Find where the given text appears and provide that cell's center as [x, y] coordinate. 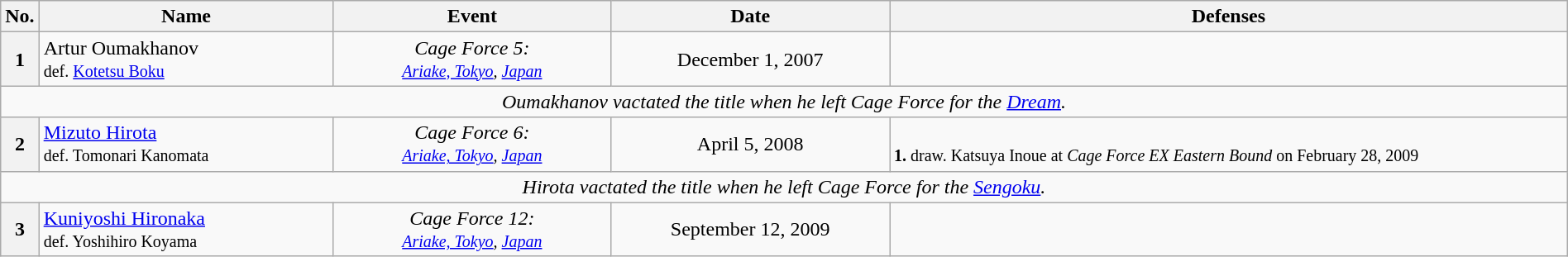
Cage Force 12:Ariake, Tokyo, Japan [472, 230]
December 1, 2007 [751, 59]
April 5, 2008 [751, 144]
Event [472, 17]
1 [20, 59]
Oumakhanov vactated the title when he left Cage Force for the Dream. [784, 102]
3 [20, 230]
Artur Oumakhanovdef. Kotetsu Boku [186, 59]
Kuniyoshi Hironakadef. Yoshihiro Koyama [186, 230]
Cage Force 5:Ariake, Tokyo, Japan [472, 59]
September 12, 2009 [751, 230]
2 [20, 144]
Cage Force 6:Ariake, Tokyo, Japan [472, 144]
Defenses [1229, 17]
Mizuto Hirotadef. Tomonari Kanomata [186, 144]
No. [20, 17]
Name [186, 17]
Hirota vactated the title when he left Cage Force for the Sengoku. [784, 187]
Date [751, 17]
1. draw. Katsuya Inoue at Cage Force EX Eastern Bound on February 28, 2009 [1229, 144]
